Capture the cell that displays the provided text and extract its [X, Y] central coordinate. 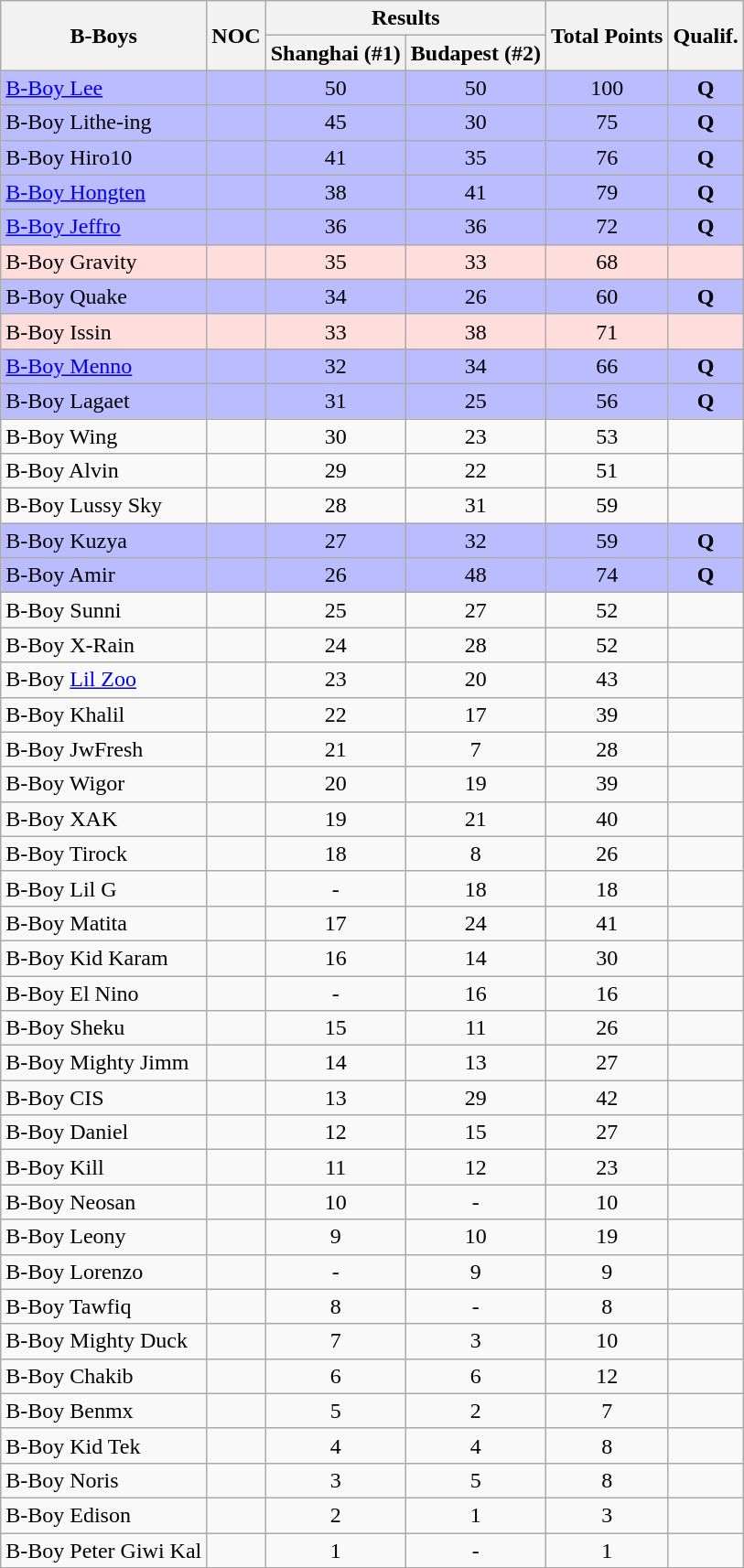
B-Boy Mighty Jimm [104, 1063]
B-Boy Wigor [104, 784]
56 [607, 401]
B-Boy Tawfiq [104, 1306]
B-Boy Khalil [104, 714]
45 [335, 123]
51 [607, 471]
B-Boy Lil Zoo [104, 680]
B-Boy Amir [104, 575]
B-Boy Kid Tek [104, 1445]
B-Boy Peter Giwi Kal [104, 1551]
B-Boy Jeffro [104, 227]
71 [607, 331]
B-Boy Sunni [104, 610]
Results [405, 18]
B-Boy Gravity [104, 262]
Shanghai (#1) [335, 53]
B-Boys [104, 36]
B-Boy XAK [104, 819]
B-Boy Wing [104, 436]
B-Boy Neosan [104, 1202]
Qualif. [706, 36]
Total Points [607, 36]
74 [607, 575]
B-Boy Alvin [104, 471]
B-Boy Issin [104, 331]
42 [607, 1098]
B-Boy Lorenzo [104, 1272]
68 [607, 262]
B-Boy Sheku [104, 1028]
B-Boy CIS [104, 1098]
100 [607, 88]
B-Boy Benmx [104, 1411]
B-Boy Edison [104, 1515]
B-Boy Chakib [104, 1376]
B-Boy Quake [104, 296]
40 [607, 819]
B-Boy Daniel [104, 1133]
B-Boy Mighty Duck [104, 1341]
75 [607, 123]
B-Boy Lithe-ing [104, 123]
B-Boy X-Rain [104, 645]
NOC [236, 36]
B-Boy Noris [104, 1480]
B-Boy Hongten [104, 192]
76 [607, 157]
B-Boy Leony [104, 1237]
B-Boy Matita [104, 923]
B-Boy Kuzya [104, 541]
B-Boy Hiro10 [104, 157]
B-Boy Kill [104, 1167]
B-Boy JwFresh [104, 749]
B-Boy Tirock [104, 854]
B-Boy Lagaet [104, 401]
48 [476, 575]
79 [607, 192]
B-Boy Lil G [104, 888]
B-Boy Kid Karam [104, 958]
B-Boy Lee [104, 88]
B-Boy Menno [104, 366]
43 [607, 680]
53 [607, 436]
B-Boy El Nino [104, 993]
66 [607, 366]
Budapest (#2) [476, 53]
60 [607, 296]
B-Boy Lussy Sky [104, 506]
72 [607, 227]
